Determine the [x, y] coordinate at the center of the cell enclosing the given text.  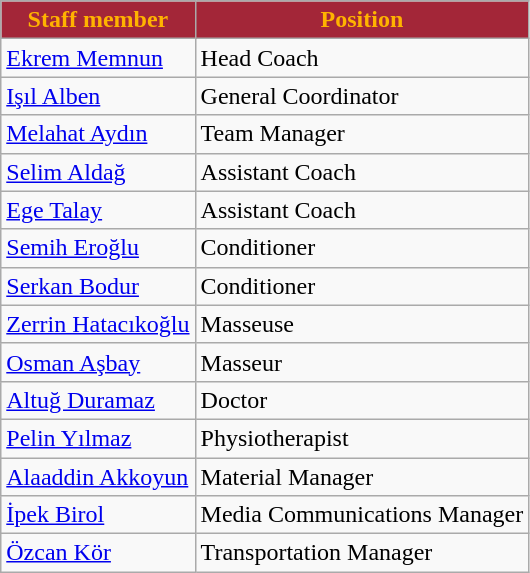
Masseuse [362, 324]
Doctor [362, 400]
Işıl Alben [98, 96]
Selim Aldağ [98, 172]
Staff member [98, 20]
Altuğ Duramaz [98, 400]
Material Manager [362, 477]
General Coordinator [362, 96]
Position [362, 20]
Alaaddin Akkoyun [98, 477]
İpek Birol [98, 515]
Pelin Yılmaz [98, 438]
Ekrem Memnun [98, 58]
Masseur [362, 362]
Head Coach [362, 58]
Özcan Kör [98, 553]
Osman Aşbay [98, 362]
Serkan Bodur [98, 286]
Transportation Manager [362, 553]
Team Manager [362, 134]
Ege Talay [98, 210]
Physiotherapist [362, 438]
Zerrin Hatacıkoğlu [98, 324]
Media Communications Manager [362, 515]
Melahat Aydın [98, 134]
Semih Eroğlu [98, 248]
